Return the [X, Y] coordinate for the center point of the cell that contains the specified text.  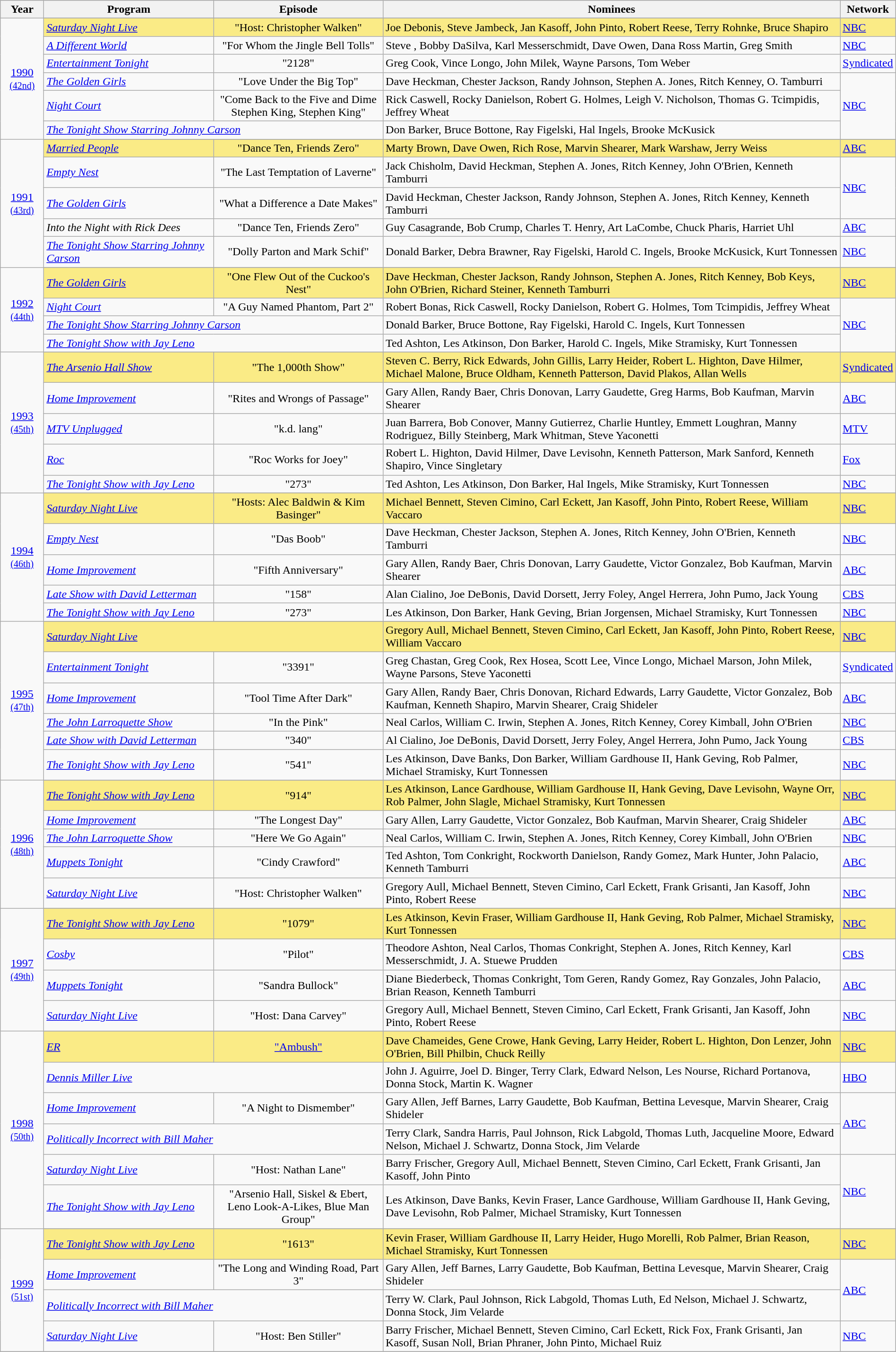
"Ambush" [298, 1046]
David Heckman, Chester Jackson, Randy Johnson, Stephen A. Jones, Ritch Kenney, Kenneth Tamburri [612, 203]
Rick Caswell, Rocky Danielson, Robert G. Holmes, Leigh V. Nicholson, Thomas G. Tcimpidis, Jeffrey Wheat [612, 106]
"For Whom the Jingle Bell Tolls" [298, 45]
Year [22, 9]
The Arsenio Hall Show [129, 368]
Married People [129, 148]
"Host: Ben Stiller" [298, 1336]
Gary Allen, Randy Baer, Chris Donovan, Larry Gaudette, Victor Gonzalez, Bob Kaufman, Marvin Shearer [612, 570]
Roc [129, 459]
"A Guy Named Phantom, Part 2" [298, 307]
"Tool Time After Dark" [298, 698]
Gary Allen, Larry Gaudette, Victor Gonzalez, Bob Kaufman, Marvin Shearer, Craig Shideler [612, 820]
Ted Ashton, Les Atkinson, Don Barker, Hal Ingels, Mike Stramisky, Kurt Tonnessen [612, 484]
"Arsenio Hall, Siskel & Ebert, Leno Look-A-Likes, Blue Man Group" [298, 1207]
Dave Heckman, Chester Jackson, Randy Johnson, Stephen A. Jones, Ritch Kenney, Bob Keys, John O'Brien, Richard Steiner, Kenneth Tamburri [612, 283]
"914" [298, 796]
Donald Barker, Debra Brawner, Ray Figelski, Harold C. Ingels, Brooke McKusick, Kurt Tonnessen [612, 251]
ER [129, 1046]
1996(48th) [22, 844]
"Hosts: Alec Baldwin & Kim Basinger" [298, 508]
Gary Allen, Randy Baer, Chris Donovan, Larry Gaudette, Greg Harms, Bob Kaufman, Marvin Shearer [612, 398]
"Love Under the Big Top" [298, 81]
"One Flew Out of the Cuckoo's Nest" [298, 283]
"k.d. lang" [298, 429]
Dennis Miller Live [214, 1077]
Don Barker, Bruce Bottone, Ray Figelski, Hal Ingels, Brooke McKusick [612, 130]
Jack Chisholm, David Heckman, Stephen A. Jones, Ritch Kenney, John O'Brien, Kenneth Tamburri [612, 172]
Dave Heckman, Chester Jackson, Randy Johnson, Stephen A. Jones, Ritch Kenney, O. Tamburri [612, 81]
"2128" [298, 63]
Cosby [129, 955]
"The Last Temptation of Laverne" [298, 172]
Network [868, 9]
"Sandra Bullock" [298, 985]
Michael Bennett, Steven Cimino, Carl Eckett, Jan Kasoff, John Pinto, Robert Reese, William Vaccaro [612, 508]
Robert L. Highton, David Hilmer, Dave Levisohn, Kenneth Patterson, Mark Sanford, Kenneth Shapiro, Vince Singletary [612, 459]
"A Night to Dismember" [298, 1108]
Program [129, 9]
MTV [868, 429]
Les Atkinson, Don Barker, Hank Geving, Brian Jorgensen, Michael Stramisky, Kurt Tonnessen [612, 612]
"541" [298, 765]
"Roc Works for Joey" [298, 459]
1993(45th) [22, 422]
"Here We Go Again" [298, 838]
"Rites and Wrongs of Passage" [298, 398]
1995(47th) [22, 700]
Robert Bonas, Rick Caswell, Rocky Danielson, Robert G. Holmes, Tom Tcimpidis, Jeffrey Wheat [612, 307]
1990(42nd) [22, 78]
"The Long and Winding Road, Part 3" [298, 1275]
Into the Night with Rick Dees [129, 227]
Terry Clark, Sandra Harris, Paul Johnson, Rick Labgold, Thomas Luth, Jacqueline Moore, Edward Nelson, Michael J. Schwartz, Donna Stock, Jim Velarde [612, 1139]
"340" [298, 741]
Marty Brown, Dave Owen, Rich Rose, Marvin Shearer, Mark Warshaw, Jerry Weiss [612, 148]
"The 1,000th Show" [298, 368]
1997(49th) [22, 970]
"What a Difference a Date Makes" [298, 203]
John J. Aguirre, Joel D. Binger, Terry Clark, Edward Nelson, Les Nourse, Richard Portanova, Donna Stock, Martin K. Wagner [612, 1077]
Theodore Ashton, Neal Carlos, Thomas Conkright, Stephen A. Jones, Ritch Kenney, Karl Messerschmidt, J. A. Stuewe Prudden [612, 955]
"Pilot" [298, 955]
"Come Back to the Five and Dime Stephen King, Stephen King" [298, 106]
Greg Chastan, Greg Cook, Rex Hosea, Scott Lee, Vince Longo, Michael Marson, John Milek, Wayne Parsons, Steve Yaconetti [612, 667]
"Fifth Anniversary" [298, 570]
Les Atkinson, Dave Banks, Don Barker, William Gardhouse II, Hank Geving, Rob Palmer, Michael Stramisky, Kurt Tonnessen [612, 765]
Episode [298, 9]
1998(50th) [22, 1129]
1991(43rd) [22, 203]
"In the Pink" [298, 723]
Juan Barrera, Bob Conover, Manny Gutierrez, Charlie Huntley, Emmett Loughran, Manny Rodriguez, Billy Steinberg, Mark Whitman, Steve Yaconetti [612, 429]
Gary Allen, Randy Baer, Chris Donovan, Richard Edwards, Larry Gaudette, Victor Gonzalez, Bob Kaufman, Kenneth Shapiro, Marvin Shearer, Craig Shideler [612, 698]
"1613" [298, 1244]
Steve , Bobby DaSilva, Karl Messerschmidt, Dave Owen, Dana Ross Martin, Greg Smith [612, 45]
Fox [868, 459]
Al Cialino, Joe DeBonis, David Dorsett, Jerry Foley, Angel Herrera, John Pumo, Jack Young [612, 741]
Gregory Aull, Michael Bennett, Steven Cimino, Carl Eckett, Jan Kasoff, John Pinto, Robert Reese, William Vaccaro [612, 636]
1999(51st) [22, 1290]
"The Longest Day" [298, 820]
HBO [868, 1077]
"Dolly Parton and Mark Schif" [298, 251]
MTV Unplugged [129, 429]
Nominees [612, 9]
"Cindy Crawford" [298, 862]
Les Atkinson, Kevin Fraser, William Gardhouse II, Hank Geving, Rob Palmer, Michael Stramisky, Kurt Tonnessen [612, 923]
"Das Boob" [298, 539]
1992(44th) [22, 310]
Ted Ashton, Tom Conkright, Rockworth Danielson, Randy Gomez, Mark Hunter, John Palacio, Kenneth Tamburri [612, 862]
Joe Debonis, Steve Jambeck, Jan Kasoff, John Pinto, Robert Reese, Terry Rohnke, Bruce Shapiro [612, 27]
Ted Ashton, Les Atkinson, Don Barker, Harold C. Ingels, Mike Stramisky, Kurt Tonnessen [612, 343]
Greg Cook, Vince Longo, John Milek, Wayne Parsons, Tom Weber [612, 63]
"Host: Nathan Lane" [298, 1170]
Guy Casagrande, Bob Crump, Charles T. Henry, Art LaCombe, Chuck Pharis, Harriet Uhl [612, 227]
Barry Frischer, Gregory Aull, Michael Bennett, Steven Cimino, Carl Eckett, Frank Grisanti, Jan Kasoff, John Pinto [612, 1170]
A Different World [129, 45]
Kevin Fraser, William Gardhouse II, Larry Heider, Hugo Morelli, Rob Palmer, Brian Reason, Michael Stramisky, Kurt Tonnessen [612, 1244]
Donald Barker, Bruce Bottone, Ray Figelski, Harold C. Ingels, Kurt Tonnessen [612, 325]
"1079" [298, 923]
"158" [298, 594]
Dave Chameides, Gene Crowe, Hank Geving, Larry Heider, Robert L. Highton, Don Lenzer, John O'Brien, Bill Philbin, Chuck Reilly [612, 1046]
Terry W. Clark, Paul Johnson, Rick Labgold, Thomas Luth, Ed Nelson, Michael J. Schwartz, Donna Stock, Jim Velarde [612, 1305]
Dave Heckman, Chester Jackson, Stephen A. Jones, Ritch Kenney, John O'Brien, Kenneth Tamburri [612, 539]
Diane Biederbeck, Thomas Conkright, Tom Geren, Randy Gomez, Ray Gonzales, John Palacio, Brian Reason, Kenneth Tamburri [612, 985]
1994(46th) [22, 557]
"Host: Dana Carvey" [298, 1016]
"3391" [298, 667]
Alan Cialino, Joe DeBonis, David Dorsett, Jerry Foley, Angel Herrera, John Pumo, Jack Young [612, 594]
